For the text-containing cell, return its midpoint in [X, Y] coordinate format. 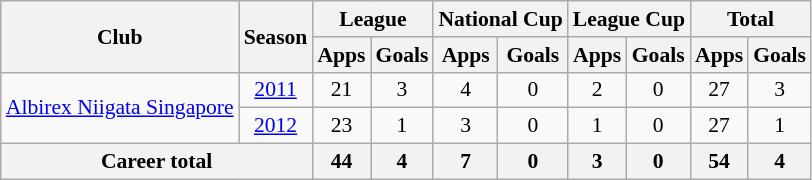
23 [341, 126]
National Cup [500, 19]
League [372, 19]
Albirex Niigata Singapore [120, 108]
Career total [157, 162]
Total [750, 19]
54 [719, 162]
21 [341, 90]
7 [465, 162]
2011 [276, 90]
44 [341, 162]
Season [276, 36]
Club [120, 36]
League Cup [629, 19]
2012 [276, 126]
2 [598, 90]
